Pinpoint the cell where the given text exists, returning its (X, Y) midpoint coordinate. 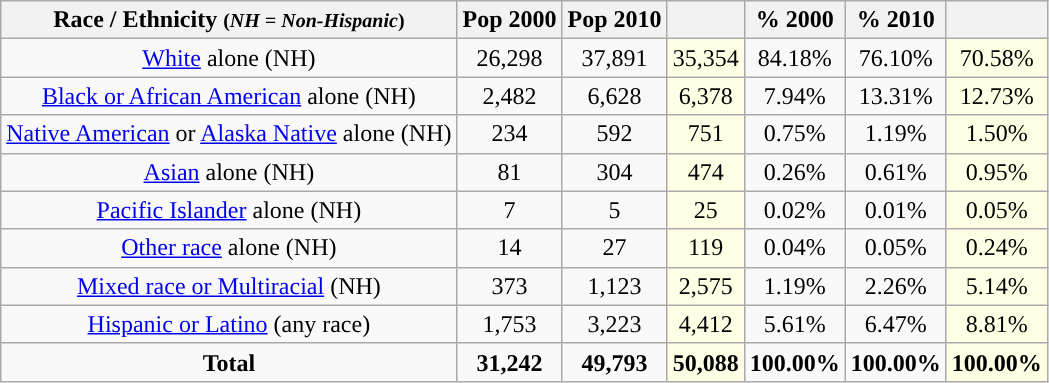
373 (510, 286)
2.26% (896, 286)
50,088 (706, 362)
35,354 (706, 58)
0.75% (794, 134)
751 (706, 134)
Hispanic or Latino (any race) (229, 324)
304 (614, 172)
0.26% (794, 172)
5 (614, 210)
25 (706, 210)
27 (614, 248)
5.14% (996, 286)
37,891 (614, 58)
81 (510, 172)
76.10% (896, 58)
2,575 (706, 286)
234 (510, 134)
7 (510, 210)
70.58% (996, 58)
2,482 (510, 96)
Pop 2000 (510, 20)
Native American or Alaska Native alone (NH) (229, 134)
Pop 2010 (614, 20)
26,298 (510, 58)
119 (706, 248)
6,378 (706, 96)
1,123 (614, 286)
% 2010 (896, 20)
0.01% (896, 210)
% 2000 (794, 20)
4,412 (706, 324)
0.02% (794, 210)
5.61% (794, 324)
592 (614, 134)
49,793 (614, 362)
31,242 (510, 362)
8.81% (996, 324)
14 (510, 248)
1,753 (510, 324)
Black or African American alone (NH) (229, 96)
0.61% (896, 172)
0.24% (996, 248)
13.31% (896, 96)
0.04% (794, 248)
Total (229, 362)
Race / Ethnicity (NH = Non-Hispanic) (229, 20)
6.47% (896, 324)
0.95% (996, 172)
Pacific Islander alone (NH) (229, 210)
Asian alone (NH) (229, 172)
Mixed race or Multiracial (NH) (229, 286)
White alone (NH) (229, 58)
6,628 (614, 96)
3,223 (614, 324)
474 (706, 172)
84.18% (794, 58)
12.73% (996, 96)
Other race alone (NH) (229, 248)
7.94% (794, 96)
1.50% (996, 134)
